Search for the cell housing the specified text and yield its (X, Y) center coordinate. 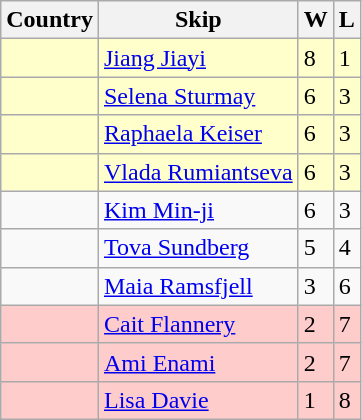
Tova Sundberg (198, 248)
Skip (198, 20)
4 (346, 248)
Lisa Davie (198, 400)
Country (50, 20)
L (346, 20)
Cait Flannery (198, 324)
5 (316, 248)
Raphaela Keiser (198, 134)
Maia Ramsfjell (198, 286)
Vlada Rumiantseva (198, 172)
Jiang Jiayi (198, 58)
W (316, 20)
Ami Enami (198, 362)
Selena Sturmay (198, 96)
Kim Min-ji (198, 210)
